For the text-containing cell, return its midpoint in [X, Y] coordinate format. 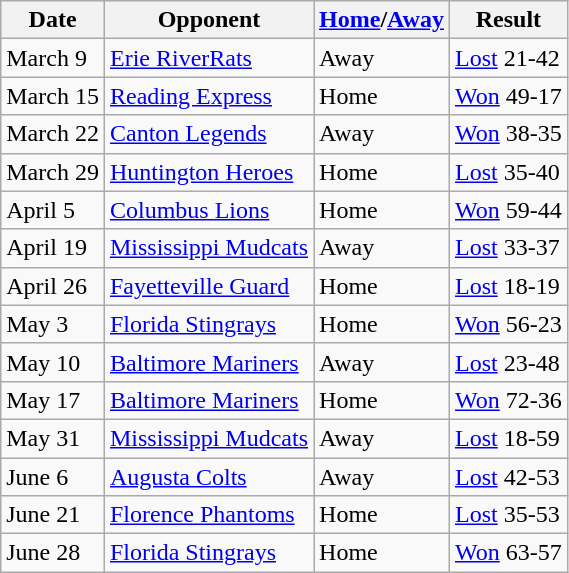
Huntington Heroes [208, 172]
March 9 [53, 58]
Fayetteville Guard [208, 286]
Lost 35-53 [508, 515]
Lost 18-59 [508, 438]
Result [508, 20]
June 6 [53, 477]
Augusta Colts [208, 477]
Lost 21-42 [508, 58]
Won 38-35 [508, 134]
May 31 [53, 438]
Opponent [208, 20]
Lost 18-19 [508, 286]
Lost 42-53 [508, 477]
May 17 [53, 400]
Date [53, 20]
April 19 [53, 248]
April 26 [53, 286]
Canton Legends [208, 134]
Won 72-36 [508, 400]
Lost 33-37 [508, 248]
May 3 [53, 324]
Erie RiverRats [208, 58]
June 21 [53, 515]
March 22 [53, 134]
May 10 [53, 362]
Won 56-23 [508, 324]
Columbus Lions [208, 210]
Home/Away [382, 20]
Lost 23-48 [508, 362]
Won 63-57 [508, 553]
Florence Phantoms [208, 515]
Lost 35-40 [508, 172]
Won 59-44 [508, 210]
Won 49-17 [508, 96]
April 5 [53, 210]
June 28 [53, 553]
March 15 [53, 96]
Reading Express [208, 96]
March 29 [53, 172]
